Return the (X, Y) coordinate for the center point of the cell that contains the specified text.  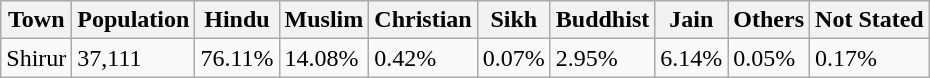
0.07% (514, 58)
Sikh (514, 20)
37,111 (134, 58)
76.11% (237, 58)
Shirur (36, 58)
Not Stated (870, 20)
0.17% (870, 58)
Muslim (324, 20)
0.05% (769, 58)
Buddhist (602, 20)
Town (36, 20)
Others (769, 20)
Hindu (237, 20)
14.08% (324, 58)
Jain (692, 20)
Christian (423, 20)
2.95% (602, 58)
6.14% (692, 58)
0.42% (423, 58)
Population (134, 20)
